Scan for the cell matching the given text and deliver its [X, Y] coordinate at center. 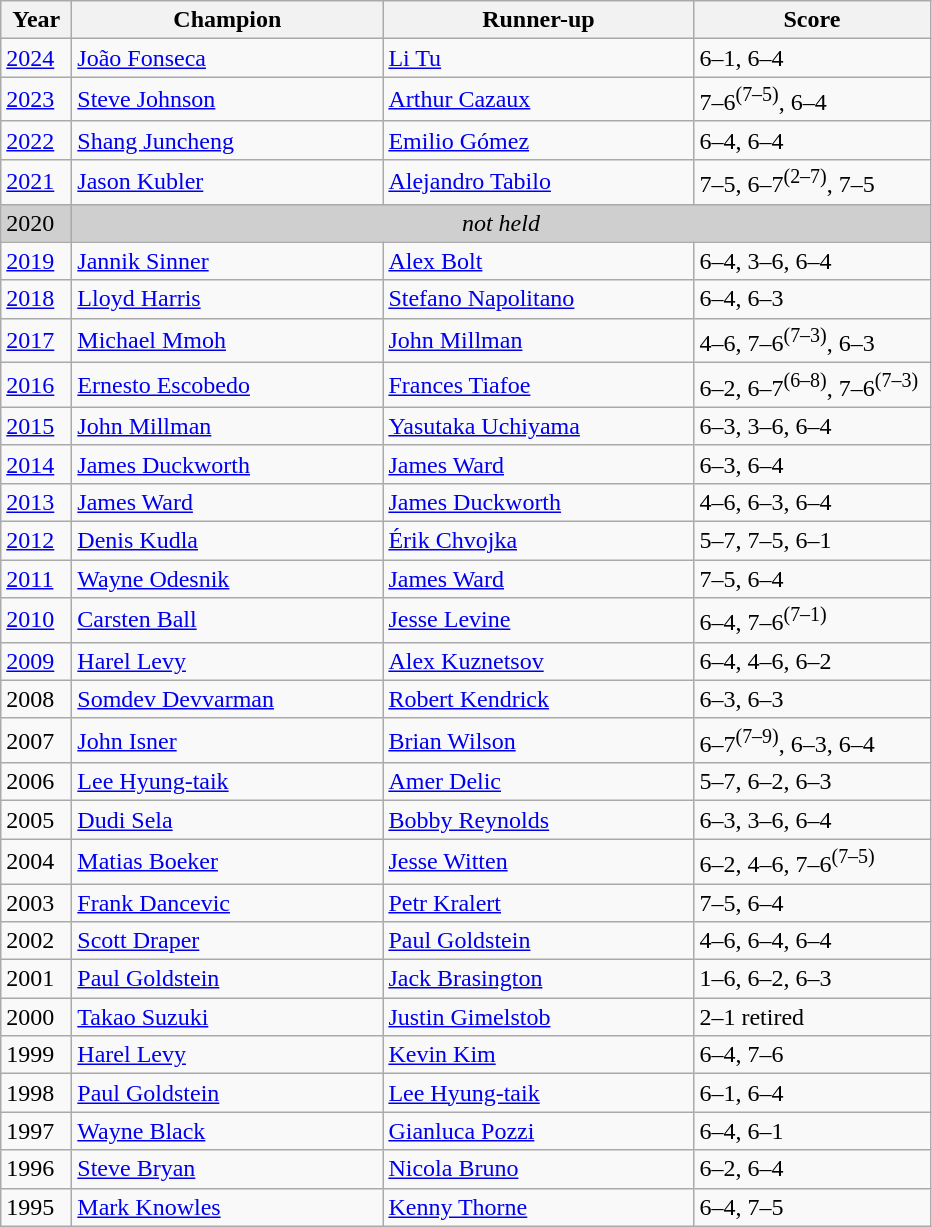
2023 [36, 100]
2002 [36, 941]
Mark Knowles [228, 1207]
4–6, 6–4, 6–4 [812, 941]
Robert Kendrick [538, 699]
7–5, 6–7(2–7), 7–5 [812, 182]
2015 [36, 426]
Score [812, 20]
Denis Kudla [228, 541]
Justin Gimelstob [538, 1017]
2001 [36, 979]
2014 [36, 464]
5–7, 6–2, 6–3 [812, 782]
1997 [36, 1131]
6–3, 6–4 [812, 464]
Jason Kubler [228, 182]
2013 [36, 502]
Jesse Levine [538, 620]
Kevin Kim [538, 1055]
Gianluca Pozzi [538, 1131]
Wayne Black [228, 1131]
Nicola Bruno [538, 1169]
2008 [36, 699]
2004 [36, 862]
Jannik Sinner [228, 261]
1–6, 6–2, 6–3 [812, 979]
2003 [36, 903]
6–4, 7–5 [812, 1207]
Jesse Witten [538, 862]
1995 [36, 1207]
Frances Tiafoe [538, 386]
6–4, 7–6(7–1) [812, 620]
7–6(7–5), 6–4 [812, 100]
2022 [36, 140]
2024 [36, 58]
Champion [228, 20]
Scott Draper [228, 941]
2006 [36, 782]
Alex Bolt [538, 261]
Petr Kralert [538, 903]
Runner-up [538, 20]
Wayne Odesnik [228, 579]
Arthur Cazaux [538, 100]
6–4, 4–6, 6–2 [812, 661]
Li Tu [538, 58]
John Isner [228, 740]
1998 [36, 1093]
Takao Suzuki [228, 1017]
2009 [36, 661]
6–2, 6–4 [812, 1169]
6–2, 4–6, 7–6(7–5) [812, 862]
Steve Johnson [228, 100]
Emilio Gómez [538, 140]
6–2, 6–7(6–8), 7–6(7–3) [812, 386]
Érik Chvojka [538, 541]
Bobby Reynolds [538, 820]
Alex Kuznetsov [538, 661]
not held [501, 223]
5–7, 7–5, 6–1 [812, 541]
2000 [36, 1017]
Amer Delic [538, 782]
1996 [36, 1169]
2011 [36, 579]
6–4, 6–1 [812, 1131]
6–4, 3–6, 6–4 [812, 261]
Year [36, 20]
Ernesto Escobedo [228, 386]
1999 [36, 1055]
2–1 retired [812, 1017]
Dudi Sela [228, 820]
6–4, 6–3 [812, 299]
Shang Juncheng [228, 140]
4–6, 7–6(7–3), 6–3 [812, 340]
Lloyd Harris [228, 299]
2018 [36, 299]
Jack Brasington [538, 979]
Somdev Devvarman [228, 699]
2005 [36, 820]
Steve Bryan [228, 1169]
2021 [36, 182]
2007 [36, 740]
2020 [36, 223]
6–7(7–9), 6–3, 6–4 [812, 740]
Stefano Napolitano [538, 299]
6–3, 6–3 [812, 699]
Yasutaka Uchiyama [538, 426]
Michael Mmoh [228, 340]
Alejandro Tabilo [538, 182]
Carsten Ball [228, 620]
6–4, 7–6 [812, 1055]
2010 [36, 620]
4–6, 6–3, 6–4 [812, 502]
2012 [36, 541]
6–4, 6–4 [812, 140]
Brian Wilson [538, 740]
2019 [36, 261]
Frank Dancevic [228, 903]
Kenny Thorne [538, 1207]
2016 [36, 386]
João Fonseca [228, 58]
Matias Boeker [228, 862]
2017 [36, 340]
